Detect which cell encompasses the target text, then output its [X, Y] center coordinate. 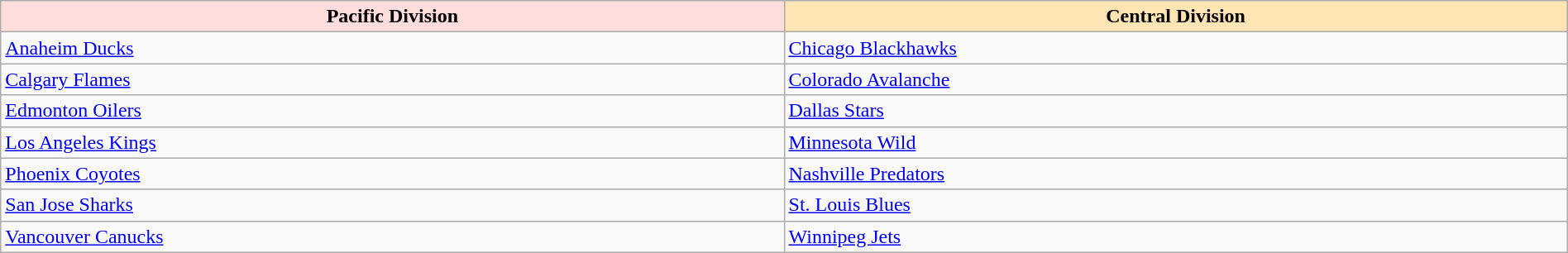
Anaheim Ducks [392, 48]
Vancouver Canucks [392, 236]
Chicago Blackhawks [1176, 48]
Nashville Predators [1176, 174]
Dallas Stars [1176, 111]
Phoenix Coyotes [392, 174]
Edmonton Oilers [392, 111]
Los Angeles Kings [392, 142]
Calgary Flames [392, 79]
Pacific Division [392, 17]
San Jose Sharks [392, 205]
Colorado Avalanche [1176, 79]
Winnipeg Jets [1176, 236]
St. Louis Blues [1176, 205]
Minnesota Wild [1176, 142]
Central Division [1176, 17]
